Extract the (X, Y) coordinate from the center of the cell holding the provided text.  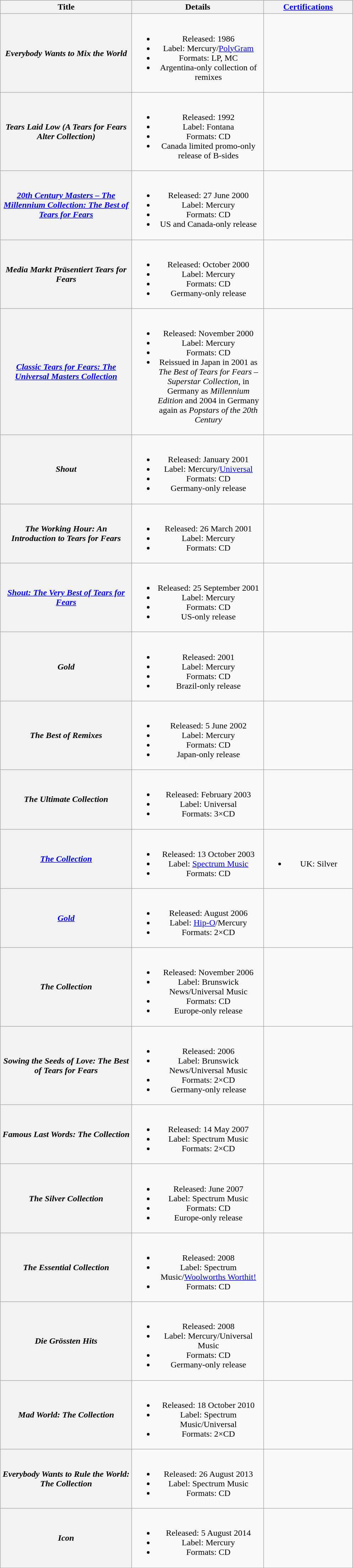
Released: November 2006Label: Brunswick News/Universal MusicFormats: CDEurope-only release (198, 987)
UK: Silver (308, 859)
Die Grössten Hits (66, 1341)
Details (198, 7)
Released: 2001Label: MercuryFormats: CDBrazil-only release (198, 666)
Released: August 2006Label: Hip-O/MercuryFormats: 2×CD (198, 918)
Released: 14 May 2007Label: Spectrum MusicFormats: 2×CD (198, 1135)
Sowing the Seeds of Love: The Best of Tears for Fears (66, 1066)
Released: 26 March 2001Label: MercuryFormats: CD (198, 533)
Released: October 2000Label: MercuryFormats: CDGermany-only release (198, 274)
Released: January 2001Label: Mercury/UniversalFormats: CDGermany-only release (198, 469)
Title (66, 7)
Everybody Wants to Mix the World (66, 53)
20th Century Masters – The Millennium Collection: The Best of Tears for Fears (66, 205)
The Essential Collection (66, 1267)
Released: 1986Label: Mercury/PolyGramFormats: LP, MCArgentina-only collection of remixes (198, 53)
Icon (66, 1538)
Released: 2008Label: Mercury/Universal MusicFormats: CDGermany-only release (198, 1341)
Released: 13 October 2003Label: Spectrum MusicFormats: CD (198, 859)
Released: February 2003Label: UniversalFormats: 3×CD (198, 799)
Classic Tears for Fears: The Universal Masters Collection (66, 372)
Released: 26 August 2013Label: Spectrum MusicFormats: CD (198, 1479)
The Silver Collection (66, 1198)
Media Markt Präsentiert Tears for Fears (66, 274)
Released: 25 September 2001Label: MercuryFormats: CDUS-only release (198, 597)
The Ultimate Collection (66, 799)
Shout: The Very Best of Tears for Fears (66, 597)
Released: 27 June 2000Label: MercuryFormats: CDUS and Canada-only release (198, 205)
Everybody Wants to Rule the World: The Collection (66, 1479)
Released: 5 August 2014Label: MercuryFormats: CD (198, 1538)
Released: June 2007Label: Spectrum MusicFormats: CDEurope-only release (198, 1198)
Famous Last Words: The Collection (66, 1135)
Mad World: The Collection (66, 1415)
Released: 1992Label: FontanaFormats: CDCanada limited promo-only release of B-sides (198, 131)
Certifications (308, 7)
Released: 18 October 2010Label: Spectrum Music/UniversalFormats: 2×CD (198, 1415)
Released: 5 June 2002Label: MercuryFormats: CDJapan-only release (198, 735)
Released: 2008Label: Spectrum Music/Woolworths Worthit!Formats: CD (198, 1267)
Shout (66, 469)
Tears Laid Low (A Tears for Fears Alter Collection) (66, 131)
The Working Hour: An Introduction to Tears for Fears (66, 533)
The Best of Remixes (66, 735)
Released: 2006Label: Brunswick News/Universal MusicFormats: 2×CDGermany-only release (198, 1066)
